Output the [x, y] coordinate of the center of the cell containing the given text.  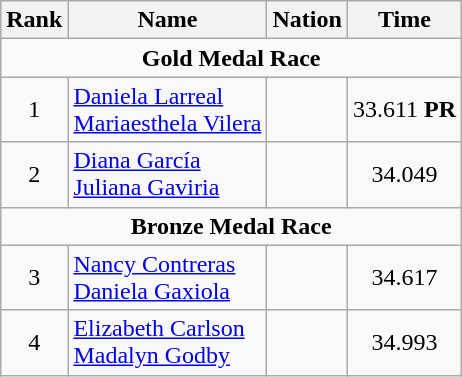
Name [168, 20]
34.049 [404, 174]
Time [404, 20]
Rank [34, 20]
Bronze Medal Race [232, 226]
1 [34, 110]
34.993 [404, 342]
Nation [307, 20]
Gold Medal Race [232, 58]
34.617 [404, 278]
Nancy ContrerasDaniela Gaxiola [168, 278]
4 [34, 342]
Daniela LarrealMariaesthela Vilera [168, 110]
Elizabeth CarlsonMadalyn Godby [168, 342]
3 [34, 278]
2 [34, 174]
33.611 PR [404, 110]
Diana GarcíaJuliana Gaviria [168, 174]
